From the cell containing the given text, extract its center point as (x, y) coordinate. 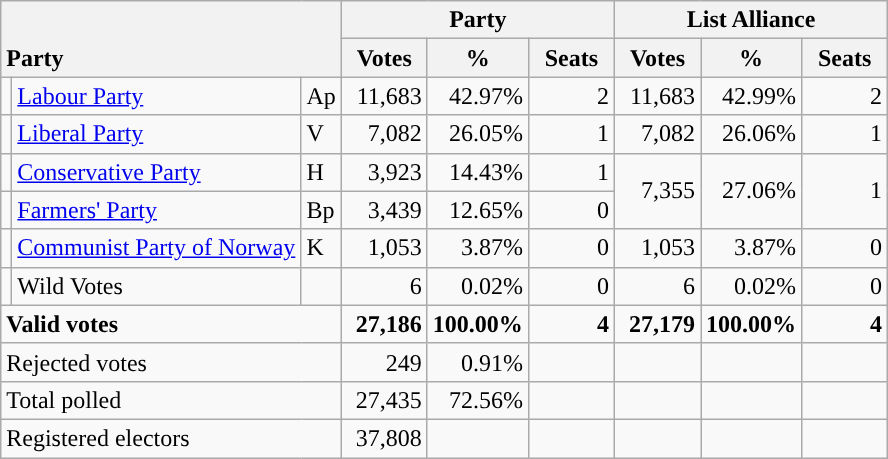
26.05% (478, 134)
27.06% (752, 191)
12.65% (478, 210)
Valid votes (172, 324)
37,808 (384, 438)
Registered electors (172, 438)
27,186 (384, 324)
42.97% (478, 96)
0.91% (478, 362)
Wild Votes (156, 286)
H (321, 172)
Bp (321, 210)
72.56% (478, 400)
K (321, 248)
Farmers' Party (156, 210)
27,435 (384, 400)
List Alliance (750, 20)
7,355 (657, 191)
42.99% (752, 96)
Labour Party (156, 96)
249 (384, 362)
3,923 (384, 172)
Total polled (172, 400)
27,179 (657, 324)
Conservative Party (156, 172)
Communist Party of Norway (156, 248)
Rejected votes (172, 362)
V (321, 134)
Ap (321, 96)
Liberal Party (156, 134)
26.06% (752, 134)
3,439 (384, 210)
14.43% (478, 172)
